Extract the [X, Y] coordinate from the center of the cell holding the provided text.  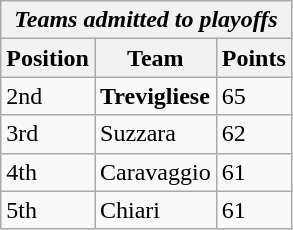
2nd [48, 96]
3rd [48, 134]
65 [254, 96]
Points [254, 58]
Caravaggio [155, 172]
Team [155, 58]
5th [48, 210]
Position [48, 58]
Trevigliese [155, 96]
4th [48, 172]
Teams admitted to playoffs [146, 20]
62 [254, 134]
Suzzara [155, 134]
Chiari [155, 210]
